For the text-containing cell, return its midpoint in [X, Y] coordinate format. 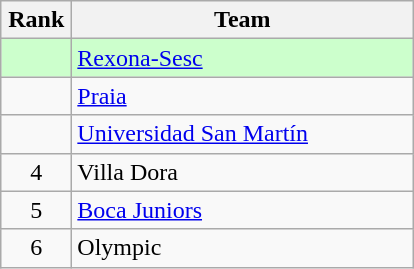
5 [36, 210]
4 [36, 172]
6 [36, 248]
Praia [242, 96]
Rexona-Sesc [242, 58]
Olympic [242, 248]
Universidad San Martín [242, 134]
Villa Dora [242, 172]
Boca Juniors [242, 210]
Team [242, 20]
Rank [36, 20]
